Scan for the cell matching the given text and deliver its (x, y) coordinate at center. 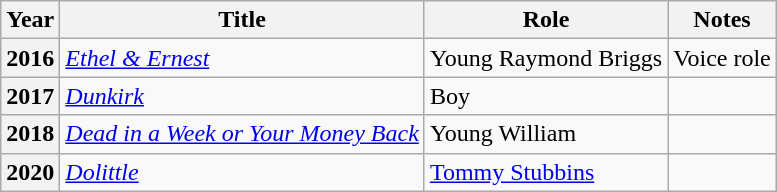
Boy (546, 96)
Young Raymond Briggs (546, 58)
2018 (30, 134)
Voice role (722, 58)
Young William (546, 134)
Dolittle (242, 172)
Tommy Stubbins (546, 172)
Ethel & Ernest (242, 58)
Role (546, 20)
Year (30, 20)
Notes (722, 20)
2020 (30, 172)
Dead in a Week or Your Money Back (242, 134)
Dunkirk (242, 96)
2016 (30, 58)
2017 (30, 96)
Title (242, 20)
